Extract the (x, y) coordinate from the center of the cell holding the provided text.  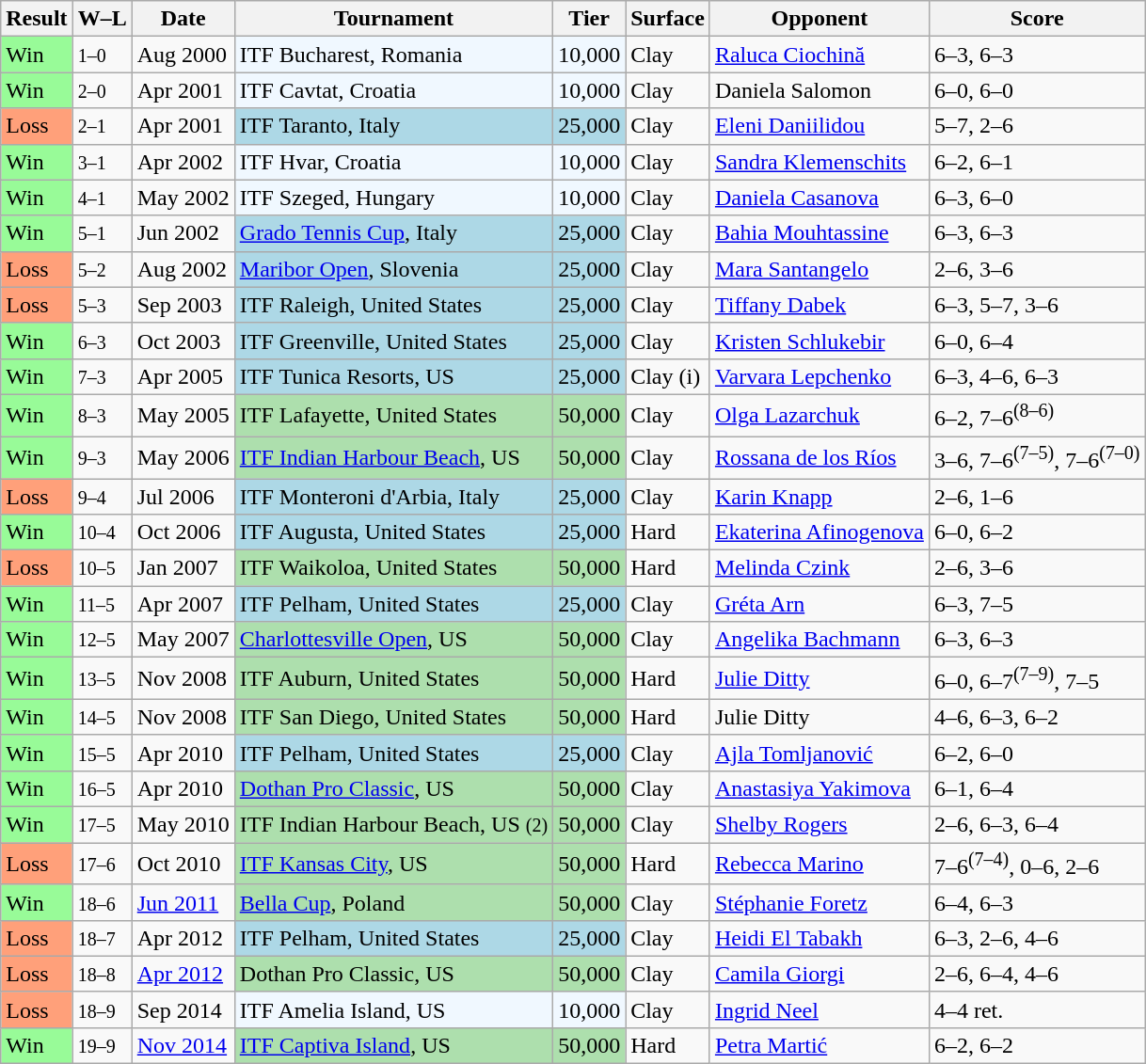
2–0 (102, 90)
5–7, 2–6 (1037, 126)
Score (1037, 19)
ITF Greenville, United States (393, 341)
Bahia Mouhtassine (819, 233)
6–0, 6–2 (1037, 532)
Oct 2003 (183, 341)
Anastasiya Yakimova (819, 789)
18–8 (102, 974)
Raluca Ciochină (819, 55)
Grado Tennis Cup, Italy (393, 233)
May 2010 (183, 825)
13–5 (102, 679)
Jun 2002 (183, 233)
ITF Monteroni d'Arbia, Italy (393, 497)
Ajla Tomljanović (819, 753)
Camila Giorgi (819, 974)
6–4, 6–3 (1037, 902)
1–0 (102, 55)
Petra Martić (819, 1045)
ITF Indian Harbour Beach, US (2) (393, 825)
Ingrid Neel (819, 1009)
Bella Cup, Poland (393, 902)
Angelika Bachmann (819, 640)
Nov 2014 (183, 1045)
6–0, 6–0 (1037, 90)
6–3, 6–0 (1037, 198)
Olga Lazarchuk (819, 416)
Varvara Lepchenko (819, 376)
Sep 2003 (183, 305)
W–L (102, 19)
18–9 (102, 1009)
10–4 (102, 532)
15–5 (102, 753)
14–5 (102, 717)
Daniela Casanova (819, 198)
2–6, 6–4, 4–6 (1037, 974)
Stéphanie Foretz (819, 902)
9–3 (102, 457)
3–1 (102, 162)
ITF Waikoloa, United States (393, 568)
ITF San Diego, United States (393, 717)
2–6, 6–3, 6–4 (1037, 825)
Rebecca Marino (819, 864)
Result (37, 19)
Clay (i) (668, 376)
17–6 (102, 864)
Maribor Open, Slovenia (393, 269)
7–3 (102, 376)
Rossana de los Ríos (819, 457)
7–6(7–4), 0–6, 2–6 (1037, 864)
19–9 (102, 1045)
ITF Szeged, Hungary (393, 198)
4–6, 6–3, 6–2 (1037, 717)
ITF Bucharest, Romania (393, 55)
6–0, 6–4 (1037, 341)
ITF Captiva Island, US (393, 1045)
6–2, 6–2 (1037, 1045)
Mara Santangelo (819, 269)
Apr 2002 (183, 162)
4–4 ret. (1037, 1009)
Oct 2006 (183, 532)
Date (183, 19)
2–6, 1–6 (1037, 497)
9–4 (102, 497)
6–2, 6–0 (1037, 753)
Shelby Rogers (819, 825)
Jan 2007 (183, 568)
ITF Raleigh, United States (393, 305)
Melinda Czink (819, 568)
Sep 2014 (183, 1009)
17–5 (102, 825)
May 2002 (183, 198)
2–1 (102, 126)
6–3, 4–6, 6–3 (1037, 376)
Ekaterina Afinogenova (819, 532)
6–2, 6–1 (1037, 162)
Tournament (393, 19)
Jun 2011 (183, 902)
Charlottesville Open, US (393, 640)
May 2007 (183, 640)
May 2006 (183, 457)
6–3 (102, 341)
Gréta Arn (819, 604)
Heidi El Tabakh (819, 938)
8–3 (102, 416)
6–3, 2–6, 4–6 (1037, 938)
5–2 (102, 269)
ITF Cavtat, Croatia (393, 90)
Karin Knapp (819, 497)
ITF Kansas City, US (393, 864)
Daniela Salomon (819, 90)
ITF Tunica Resorts, US (393, 376)
18–7 (102, 938)
6–3, 7–5 (1037, 604)
16–5 (102, 789)
6–3, 5–7, 3–6 (1037, 305)
6–0, 6–7(7–9), 7–5 (1037, 679)
ITF Auburn, United States (393, 679)
ITF Indian Harbour Beach, US (393, 457)
4–1 (102, 198)
Oct 2010 (183, 864)
Eleni Daniilidou (819, 126)
Sandra Klemenschits (819, 162)
Jul 2006 (183, 497)
Opponent (819, 19)
Tiffany Dabek (819, 305)
Apr 2007 (183, 604)
12–5 (102, 640)
May 2005 (183, 416)
Apr 2005 (183, 376)
Aug 2000 (183, 55)
5–1 (102, 233)
Surface (668, 19)
ITF Lafayette, United States (393, 416)
Tier (589, 19)
18–6 (102, 902)
10–5 (102, 568)
ITF Augusta, United States (393, 532)
ITF Amelia Island, US (393, 1009)
ITF Hvar, Croatia (393, 162)
6–1, 6–4 (1037, 789)
6–2, 7–6(8–6) (1037, 416)
5–3 (102, 305)
ITF Taranto, Italy (393, 126)
11–5 (102, 604)
3–6, 7–6(7–5), 7–6(7–0) (1037, 457)
Aug 2002 (183, 269)
Kristen Schlukebir (819, 341)
